Identify which cell holds the provided text, then report its [X, Y] central coordinate. 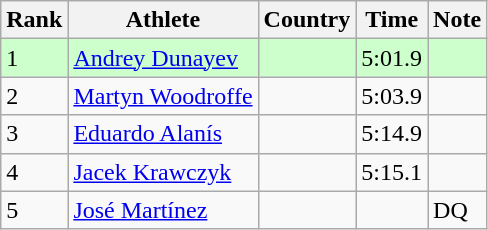
5:14.9 [392, 134]
Country [307, 20]
5:15.1 [392, 172]
2 [34, 96]
DQ [458, 210]
5 [34, 210]
4 [34, 172]
Eduardo Alanís [163, 134]
Rank [34, 20]
Martyn Woodroffe [163, 96]
Jacek Krawczyk [163, 172]
Athlete [163, 20]
Note [458, 20]
5:01.9 [392, 58]
3 [34, 134]
Andrey Dunayev [163, 58]
José Martínez [163, 210]
5:03.9 [392, 96]
Time [392, 20]
1 [34, 58]
